Provide the [x, y] coordinate of the cell's center where the given text is located.  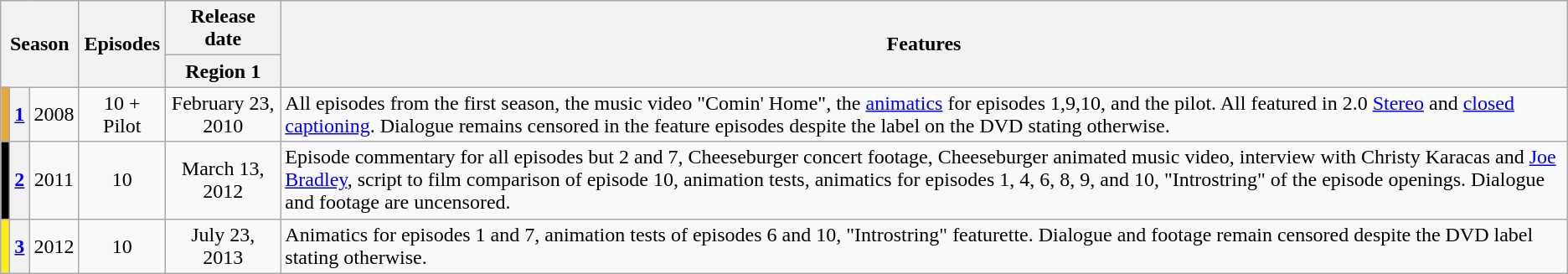
Region 1 [223, 71]
July 23, 2013 [223, 246]
March 13, 2012 [223, 180]
Season [40, 44]
February 23, 2010 [223, 114]
3 [20, 246]
2008 [54, 114]
10 + Pilot [122, 114]
1 [20, 114]
2 [20, 180]
Release date [223, 28]
2011 [54, 180]
Episodes [122, 44]
2012 [54, 246]
Features [924, 44]
